Capture the cell that displays the provided text and extract its [X, Y] central coordinate. 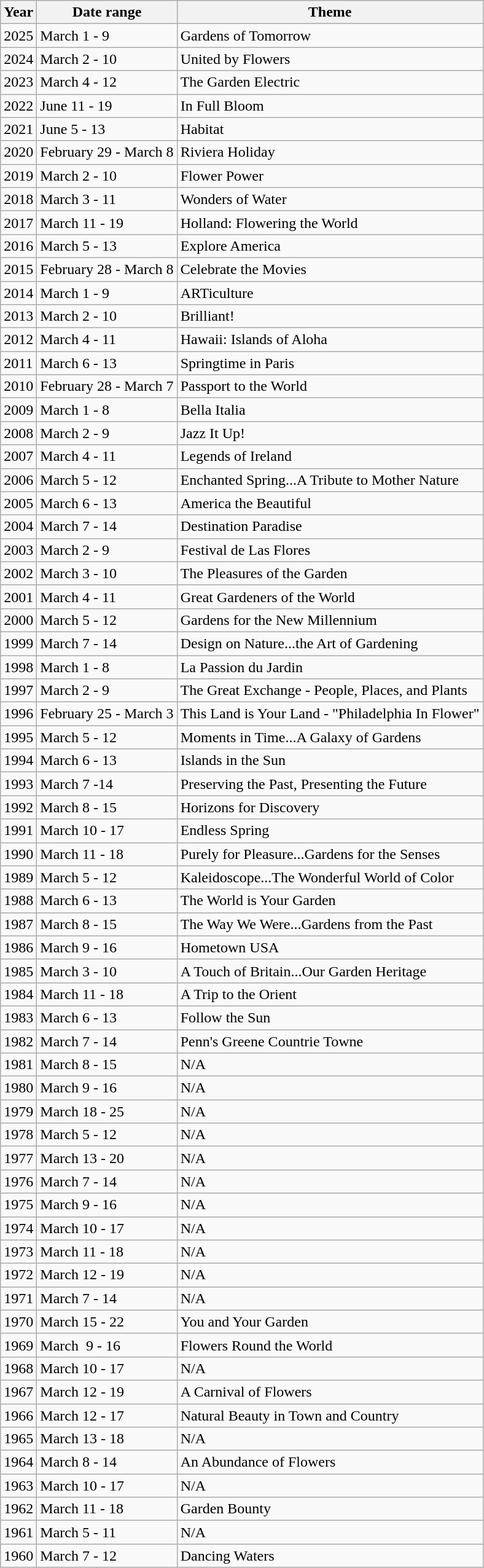
February 29 - March 8 [107, 152]
2000 [18, 620]
March 12 - 17 [107, 1415]
Great Gardeners of the World [330, 597]
Hawaii: Islands of Aloha [330, 340]
Bella Italia [330, 410]
1972 [18, 1275]
A Touch of Britain...Our Garden Heritage [330, 971]
1995 [18, 737]
Hometown USA [330, 947]
In Full Bloom [330, 106]
2016 [18, 246]
1985 [18, 971]
2017 [18, 222]
Riviera Holiday [330, 152]
1970 [18, 1322]
ARTiculture [330, 293]
Endless Spring [330, 831]
March 3 - 11 [107, 199]
2013 [18, 316]
2014 [18, 293]
February 28 - March 8 [107, 269]
Celebrate the Movies [330, 269]
February 25 - March 3 [107, 714]
The Garden Electric [330, 82]
America the Beautiful [330, 503]
1975 [18, 1205]
1988 [18, 901]
This Land is Your Land - "Philadelphia In Flower" [330, 714]
An Abundance of Flowers [330, 1462]
1979 [18, 1111]
Kaleidoscope...The Wonderful World of Color [330, 877]
The Way We Were...Gardens from the Past [330, 924]
1964 [18, 1462]
Springtime in Paris [330, 363]
A Carnival of Flowers [330, 1392]
March 11 - 19 [107, 222]
1971 [18, 1298]
2024 [18, 59]
Flower Power [330, 176]
1993 [18, 784]
Gardens for the New Millennium [330, 620]
2009 [18, 410]
Holland: Flowering the World [330, 222]
2025 [18, 36]
2018 [18, 199]
Purely for Pleasure...Gardens for the Senses [330, 854]
Habitat [330, 129]
March 5 - 13 [107, 246]
Moments in Time...A Galaxy of Gardens [330, 737]
Date range [107, 12]
1981 [18, 1065]
1997 [18, 691]
A Trip to the Orient [330, 994]
Passport to the World [330, 386]
March 15 - 22 [107, 1322]
1978 [18, 1135]
1992 [18, 807]
2020 [18, 152]
1974 [18, 1228]
Preserving the Past, Presenting the Future [330, 784]
1984 [18, 994]
Year [18, 12]
1980 [18, 1088]
2019 [18, 176]
2011 [18, 363]
2004 [18, 527]
1991 [18, 831]
1976 [18, 1182]
2023 [18, 82]
1982 [18, 1041]
March 5 - 11 [107, 1532]
United by Flowers [330, 59]
1960 [18, 1556]
Penn's Greene Countrie Towne [330, 1041]
Legends of Ireland [330, 457]
1983 [18, 1017]
1965 [18, 1439]
March 18 - 25 [107, 1111]
2021 [18, 129]
1961 [18, 1532]
1994 [18, 761]
Garden Bounty [330, 1509]
Gardens of Tomorrow [330, 36]
1973 [18, 1252]
1990 [18, 854]
2002 [18, 573]
Flowers Round the World [330, 1345]
Festival de Las Flores [330, 550]
Brilliant! [330, 316]
June 11 - 19 [107, 106]
Dancing Waters [330, 1556]
1987 [18, 924]
1963 [18, 1486]
Natural Beauty in Town and Country [330, 1415]
Enchanted Spring...A Tribute to Mother Nature [330, 480]
March 7 - 12 [107, 1556]
The Pleasures of the Garden [330, 573]
1969 [18, 1345]
2003 [18, 550]
2022 [18, 106]
2015 [18, 269]
June 5 - 13 [107, 129]
Theme [330, 12]
March 13 - 18 [107, 1439]
Jazz It Up! [330, 433]
1998 [18, 667]
Horizons for Discovery [330, 807]
2008 [18, 433]
You and Your Garden [330, 1322]
Follow the Sun [330, 1017]
March 8 - 14 [107, 1462]
2001 [18, 597]
March 7 -14 [107, 784]
February 28 - March 7 [107, 386]
2007 [18, 457]
2006 [18, 480]
The Great Exchange - People, Places, and Plants [330, 691]
March 13 - 20 [107, 1158]
1989 [18, 877]
Explore America [330, 246]
1977 [18, 1158]
Islands in the Sun [330, 761]
2012 [18, 340]
1967 [18, 1392]
Wonders of Water [330, 199]
Design on Nature...the Art of Gardening [330, 643]
1986 [18, 947]
1962 [18, 1509]
March 4 - 12 [107, 82]
1966 [18, 1415]
The World is Your Garden [330, 901]
La Passion du Jardin [330, 667]
2005 [18, 503]
1996 [18, 714]
Destination Paradise [330, 527]
2010 [18, 386]
1999 [18, 643]
1968 [18, 1368]
